Output the (X, Y) coordinate of the center of the cell containing the given text.  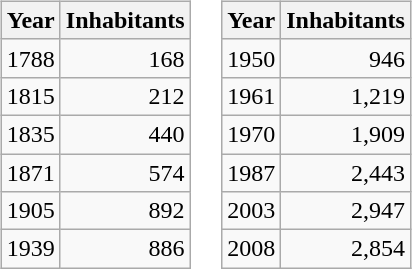
2003 (252, 211)
892 (125, 211)
1,219 (346, 96)
1905 (30, 211)
1815 (30, 96)
212 (125, 96)
2008 (252, 249)
886 (125, 249)
1788 (30, 58)
1,909 (346, 134)
168 (125, 58)
1970 (252, 134)
1987 (252, 173)
946 (346, 58)
1871 (30, 173)
574 (125, 173)
1950 (252, 58)
1939 (30, 249)
1961 (252, 96)
2,854 (346, 249)
2,443 (346, 173)
440 (125, 134)
1835 (30, 134)
2,947 (346, 211)
